Search for the cell housing the specified text and yield its (X, Y) center coordinate. 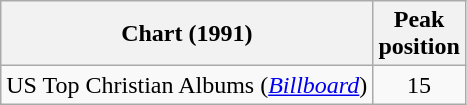
15 (419, 85)
US Top Christian Albums (Billboard) (187, 85)
Peakposition (419, 34)
Chart (1991) (187, 34)
